Scan for the cell matching the given text and deliver its [X, Y] coordinate at center. 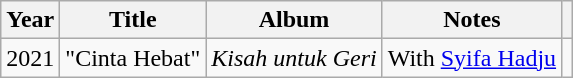
Year [30, 20]
Kisah untuk Geri [294, 58]
Title [133, 20]
2021 [30, 58]
Album [294, 20]
"Cinta Hebat" [133, 58]
Notes [472, 20]
With Syifa Hadju [472, 58]
